Extract the [x, y] coordinate from the center of the cell holding the provided text.  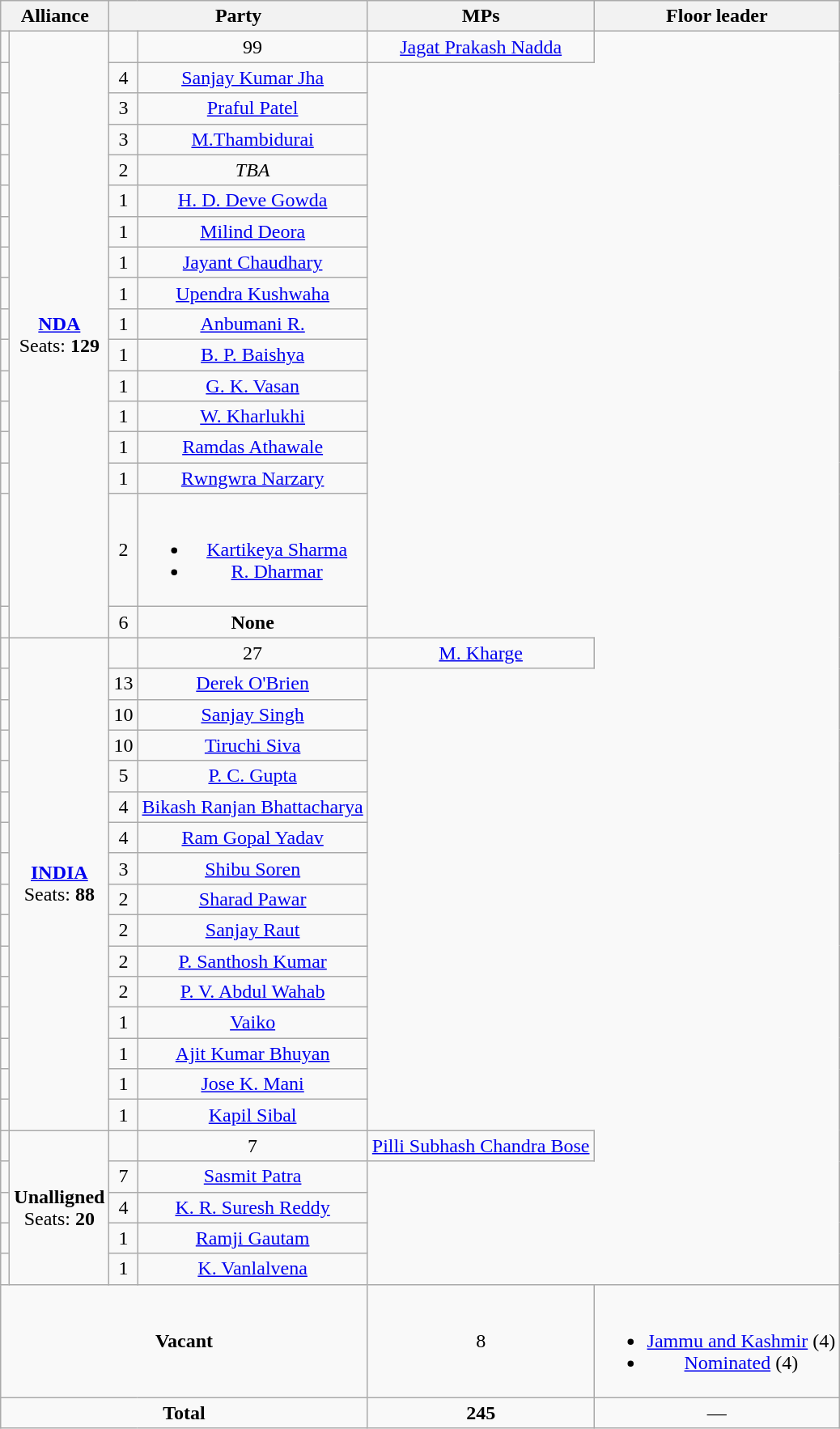
Ajit Kumar Bhuyan [252, 1054]
Ramji Gautam [252, 1238]
NDASeats: 129 [60, 335]
M.Thambidurai [252, 139]
Vacant [185, 1341]
Kapil Sibal [252, 1115]
Floor leader [717, 16]
Jayant Chaudhary [252, 262]
Shibu Soren [252, 868]
B. P. Baishya [252, 354]
Upendra Kushwaha [252, 293]
Pilli Subhash Chandra Bose [481, 1146]
Alliance [55, 16]
G. K. Vasan [252, 386]
Bikash Ranjan Bhattacharya [252, 807]
8 [481, 1341]
Praful Patel [252, 108]
Tiruchi Siva [252, 745]
UnallignedSeats: 20 [60, 1207]
Sanjay Singh [252, 714]
5 [123, 776]
P. C. Gupta [252, 776]
K. R. Suresh Reddy [252, 1207]
Vaiko [252, 1023]
Anbumani R. [252, 324]
Derek O'Brien [252, 684]
245 [481, 1413]
27 [252, 653]
P. V. Abdul Wahab [252, 992]
TBA [252, 170]
Sasmit Patra [252, 1177]
MPs [481, 16]
Ram Gopal Yadav [252, 837]
None [252, 622]
Party [238, 16]
99 [252, 47]
Jose K. Mani [252, 1084]
INDIASeats: 88 [60, 884]
M. Kharge [481, 653]
Rwngwra Narzary [252, 478]
W. Kharlukhi [252, 417]
P. Santhosh Kumar [252, 960]
Kartikeya SharmaR. Dharmar [252, 550]
Jammu and Kashmir (4)Nominated (4) [717, 1341]
Sanjay Raut [252, 930]
13 [123, 684]
Milind Deora [252, 231]
H. D. Deve Gowda [252, 201]
Ramdas Athawale [252, 447]
Total [185, 1413]
Sanjay Kumar Jha [252, 78]
K. Vanlalvena [252, 1269]
— [717, 1413]
6 [123, 622]
Sharad Pawar [252, 899]
Jagat Prakash Nadda [481, 47]
